From the cell containing the given text, extract its center point as [X, Y] coordinate. 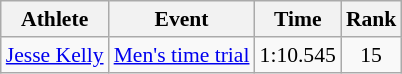
Event [182, 19]
Rank [372, 19]
Men's time trial [182, 55]
Jesse Kelly [55, 55]
15 [372, 55]
Athlete [55, 19]
1:10.545 [298, 55]
Time [298, 19]
